Return (x, y) of the center of cell containing provided text 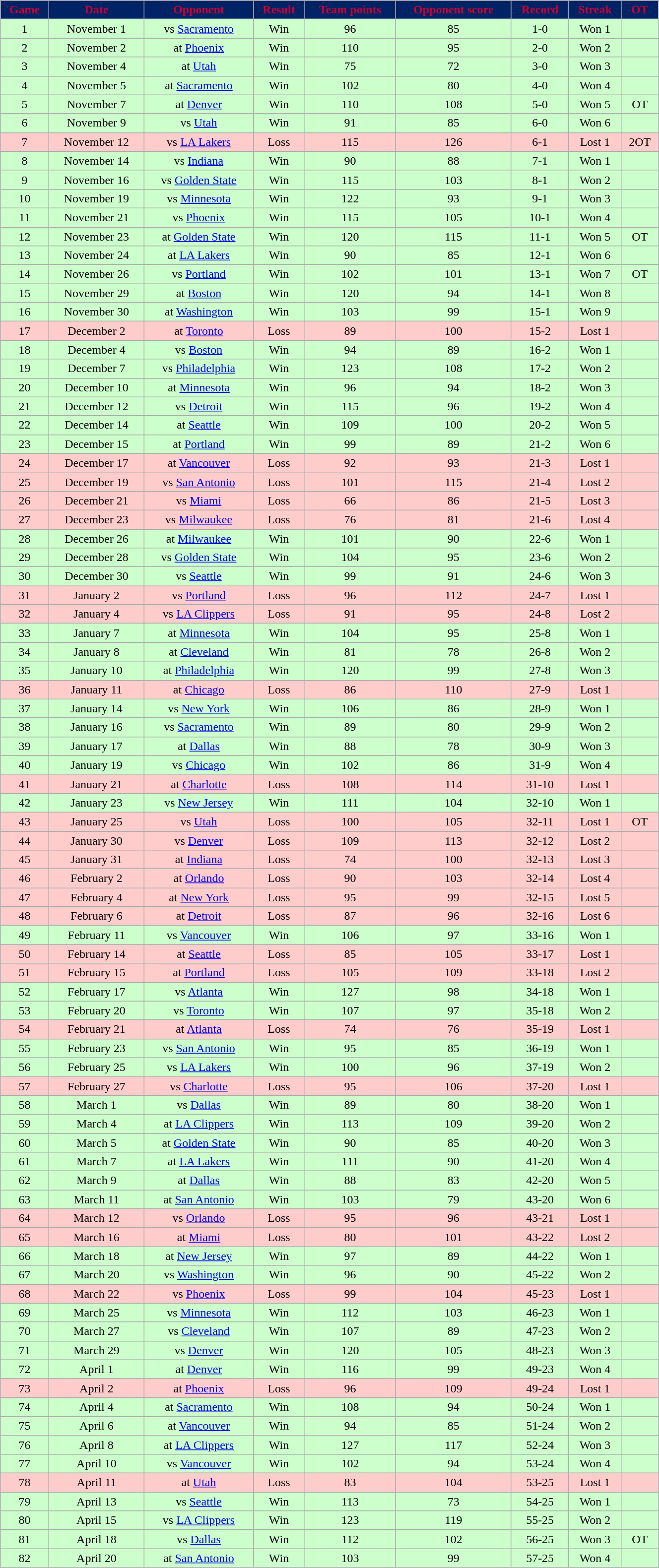
69 (25, 1313)
70 (25, 1331)
2OT (640, 142)
December 28 (96, 558)
April 6 (96, 1426)
20-2 (540, 425)
January 23 (96, 803)
12-1 (540, 255)
39 (25, 746)
April 1 (96, 1369)
11-1 (540, 237)
8 (25, 161)
19 (25, 369)
14-1 (540, 293)
32-13 (540, 860)
vs New Jersey (198, 803)
50 (25, 954)
March 9 (96, 1181)
November 19 (96, 198)
10 (25, 198)
February 25 (96, 1067)
31-10 (540, 784)
38 (25, 727)
November 2 (96, 48)
46 (25, 878)
7-1 (540, 161)
43 (25, 821)
63 (25, 1199)
March 27 (96, 1331)
67 (25, 1275)
at Washington (198, 312)
17-2 (540, 369)
vs Philadelphia (198, 369)
45-22 (540, 1275)
18 (25, 350)
vs Boston (198, 350)
March 22 (96, 1294)
March 7 (96, 1162)
40-20 (540, 1142)
116 (350, 1369)
at Orlando (198, 878)
17 (25, 331)
33-17 (540, 954)
29-9 (540, 727)
36 (25, 690)
9 (25, 180)
March 25 (96, 1313)
23 (25, 444)
35-19 (540, 1029)
April 15 (96, 1520)
59 (25, 1124)
24-8 (540, 614)
49 (25, 935)
35-18 (540, 1010)
126 (454, 142)
February 27 (96, 1086)
March 1 (96, 1105)
March 20 (96, 1275)
vs Detroit (198, 406)
at Atlanta (198, 1029)
22 (25, 425)
Won 9 (595, 312)
vs Charlotte (198, 1086)
15 (25, 293)
February 23 (96, 1048)
November 5 (96, 85)
February 20 (96, 1010)
32-15 (540, 897)
41 (25, 784)
65 (25, 1237)
122 (350, 198)
vs Milwaukee (198, 519)
31-9 (540, 765)
at Boston (198, 293)
7 (25, 142)
24-7 (540, 595)
47-23 (540, 1331)
1-0 (540, 29)
30 (25, 576)
34-18 (540, 992)
at New York (198, 897)
25-8 (540, 633)
vs Toronto (198, 1010)
51 (25, 973)
98 (454, 992)
January 25 (96, 821)
February 2 (96, 878)
March 4 (96, 1124)
Lost 6 (595, 916)
at Chicago (198, 690)
January 7 (96, 633)
57 (25, 1086)
December 21 (96, 501)
61 (25, 1162)
10-1 (540, 217)
3-0 (540, 66)
33-16 (540, 935)
68 (25, 1294)
at Charlotte (198, 784)
40 (25, 765)
November 16 (96, 180)
21-3 (540, 463)
vs Cleveland (198, 1331)
53-25 (540, 1483)
32-10 (540, 803)
39-20 (540, 1124)
vs Miami (198, 501)
November 7 (96, 104)
37-20 (540, 1086)
24-6 (540, 576)
49-24 (540, 1388)
26 (25, 501)
45-23 (540, 1294)
15-2 (540, 331)
December 23 (96, 519)
February 4 (96, 897)
November 30 (96, 312)
December 7 (96, 369)
77 (25, 1464)
November 23 (96, 237)
23-6 (540, 558)
34 (25, 652)
November 9 (96, 123)
April 4 (96, 1407)
Team points (350, 10)
62 (25, 1181)
January 16 (96, 727)
at Philadelphia (198, 671)
44 (25, 841)
27 (25, 519)
12 (25, 237)
March 12 (96, 1218)
54 (25, 1029)
36-19 (540, 1048)
April 20 (96, 1558)
vs Orlando (198, 1218)
April 11 (96, 1483)
January 19 (96, 765)
48 (25, 916)
January 14 (96, 708)
58 (25, 1105)
60 (25, 1142)
27-9 (540, 690)
November 4 (96, 66)
28 (25, 538)
at New Jersey (198, 1256)
at Toronto (198, 331)
November 24 (96, 255)
64 (25, 1218)
15-1 (540, 312)
22-6 (540, 538)
vs New York (198, 708)
42-20 (540, 1181)
March 5 (96, 1142)
114 (454, 784)
56-25 (540, 1539)
35 (25, 671)
31 (25, 595)
29 (25, 558)
February 14 (96, 954)
January 31 (96, 860)
19-2 (540, 406)
26-8 (540, 652)
1 (25, 29)
32-16 (540, 916)
54-25 (540, 1502)
Date (96, 10)
Result (279, 10)
32-14 (540, 878)
21 (25, 406)
13-1 (540, 274)
53-24 (540, 1464)
4-0 (540, 85)
February 11 (96, 935)
45 (25, 860)
32-12 (540, 841)
57-25 (540, 1558)
Streak (595, 10)
Lost 5 (595, 897)
Won 8 (595, 293)
3 (25, 66)
33 (25, 633)
92 (350, 463)
16 (25, 312)
55-25 (540, 1520)
April 13 (96, 1502)
December 19 (96, 482)
119 (454, 1520)
2 (25, 48)
41-20 (540, 1162)
at Miami (198, 1237)
November 14 (96, 161)
November 1 (96, 29)
46-23 (540, 1313)
37 (25, 708)
December 14 (96, 425)
14 (25, 274)
February 15 (96, 973)
January 4 (96, 614)
December 17 (96, 463)
vs Washington (198, 1275)
37-19 (540, 1067)
33-18 (540, 973)
4 (25, 85)
21-2 (540, 444)
48-23 (540, 1350)
38-20 (540, 1105)
Opponent score (454, 10)
9-1 (540, 198)
December 15 (96, 444)
January 2 (96, 595)
April 10 (96, 1464)
March 16 (96, 1237)
December 30 (96, 576)
6-0 (540, 123)
6 (25, 123)
21-4 (540, 482)
at Detroit (198, 916)
47 (25, 897)
April 2 (96, 1388)
December 10 (96, 387)
28-9 (540, 708)
2-0 (540, 48)
December 26 (96, 538)
13 (25, 255)
vs Atlanta (198, 992)
December 4 (96, 350)
November 21 (96, 217)
27-8 (540, 671)
April 18 (96, 1539)
January 21 (96, 784)
24 (25, 463)
5 (25, 104)
25 (25, 482)
November 26 (96, 274)
50-24 (540, 1407)
55 (25, 1048)
43-21 (540, 1218)
51-24 (540, 1426)
87 (350, 916)
30-9 (540, 746)
43-20 (540, 1199)
December 2 (96, 331)
42 (25, 803)
March 18 (96, 1256)
8-1 (540, 180)
53 (25, 1010)
November 29 (96, 293)
6-1 (540, 142)
at Indiana (198, 860)
February 21 (96, 1029)
vs Chicago (198, 765)
82 (25, 1558)
March 11 (96, 1199)
January 8 (96, 652)
44-22 (540, 1256)
Game (25, 10)
5-0 (540, 104)
21-5 (540, 501)
Won 7 (595, 274)
January 10 (96, 671)
February 6 (96, 916)
December 12 (96, 406)
71 (25, 1350)
Opponent (198, 10)
January 17 (96, 746)
January 11 (96, 690)
32 (25, 614)
52 (25, 992)
November 12 (96, 142)
vs Indiana (198, 161)
April 8 (96, 1445)
21-6 (540, 519)
18-2 (540, 387)
11 (25, 217)
Record (540, 10)
43-22 (540, 1237)
117 (454, 1445)
February 17 (96, 992)
56 (25, 1067)
16-2 (540, 350)
at Milwaukee (198, 538)
52-24 (540, 1445)
at Cleveland (198, 652)
January 30 (96, 841)
March 29 (96, 1350)
20 (25, 387)
49-23 (540, 1369)
32-11 (540, 821)
